Output the [X, Y] coordinate of the center of the cell containing the given text.  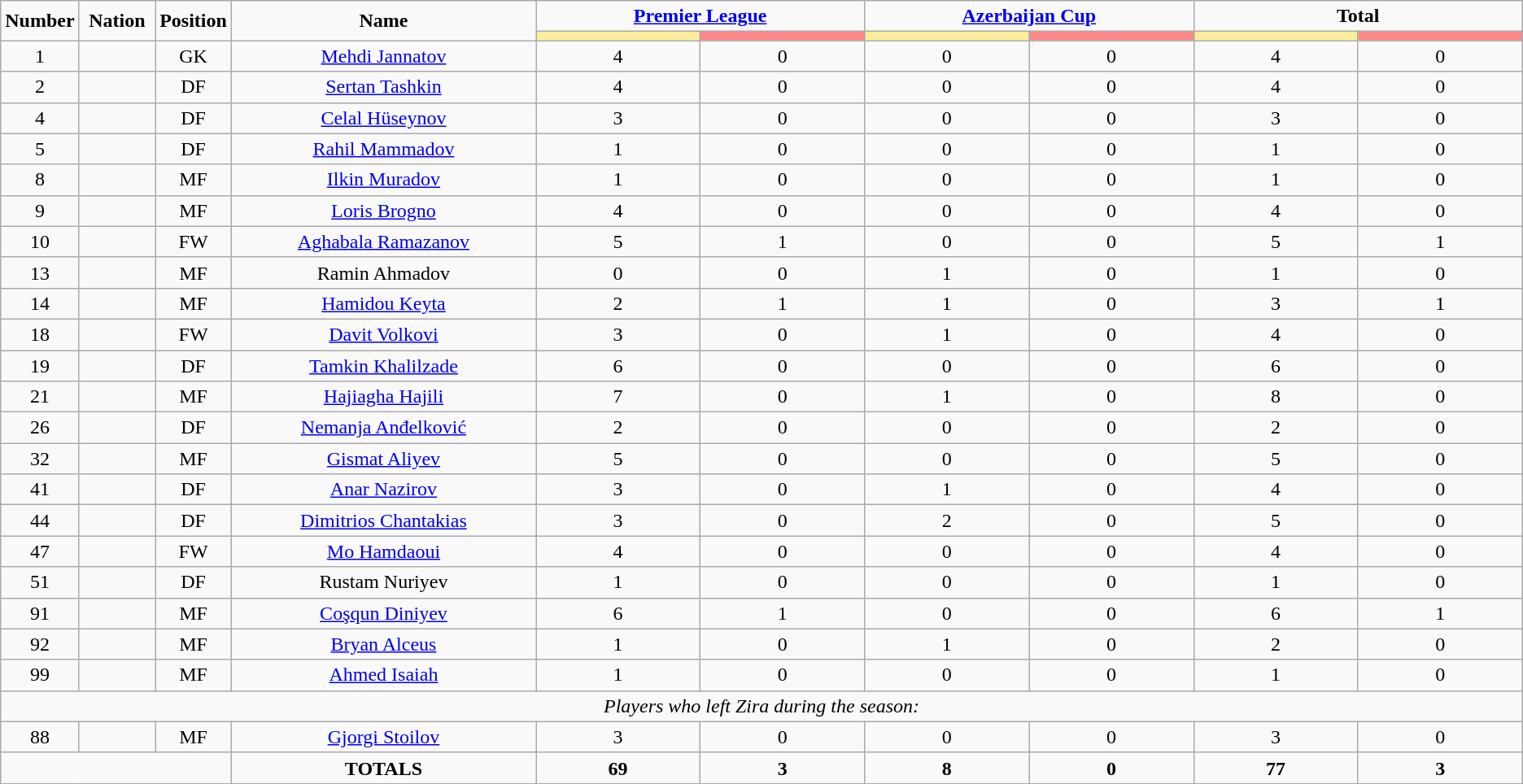
Name [383, 21]
Bryan Alceus [383, 644]
Position [194, 21]
99 [40, 675]
Nation [117, 21]
Ilkin Muradov [383, 180]
Hamidou Keyta [383, 303]
14 [40, 303]
13 [40, 272]
Gjorgi Stoilov [383, 737]
Ahmed Isaiah [383, 675]
Celal Hüseynov [383, 118]
GK [194, 56]
91 [40, 613]
18 [40, 334]
Players who left Zira during the season: [761, 706]
10 [40, 242]
Davit Volkovi [383, 334]
TOTALS [383, 768]
Rustam Nuriyev [383, 582]
Azerbaijan Cup [1029, 16]
7 [617, 397]
47 [40, 551]
Tamkin Khalilzade [383, 365]
21 [40, 397]
Total [1358, 16]
32 [40, 459]
Dimitrios Chantakias [383, 520]
Loris Brogno [383, 211]
Anar Nazirov [383, 490]
Premier League [700, 16]
Mo Hamdaoui [383, 551]
Gismat Aliyev [383, 459]
26 [40, 428]
88 [40, 737]
9 [40, 211]
Number [40, 21]
Hajiagha Hajili [383, 397]
Ramin Ahmadov [383, 272]
Aghabala Ramazanov [383, 242]
Sertan Tashkin [383, 87]
19 [40, 365]
51 [40, 582]
44 [40, 520]
41 [40, 490]
77 [1276, 768]
92 [40, 644]
Rahil Mammadov [383, 149]
69 [617, 768]
Mehdi Jannatov [383, 56]
Coşqun Diniyev [383, 613]
Nemanja Anđelković [383, 428]
